Output the [X, Y] coordinate of the center of the cell containing the given text.  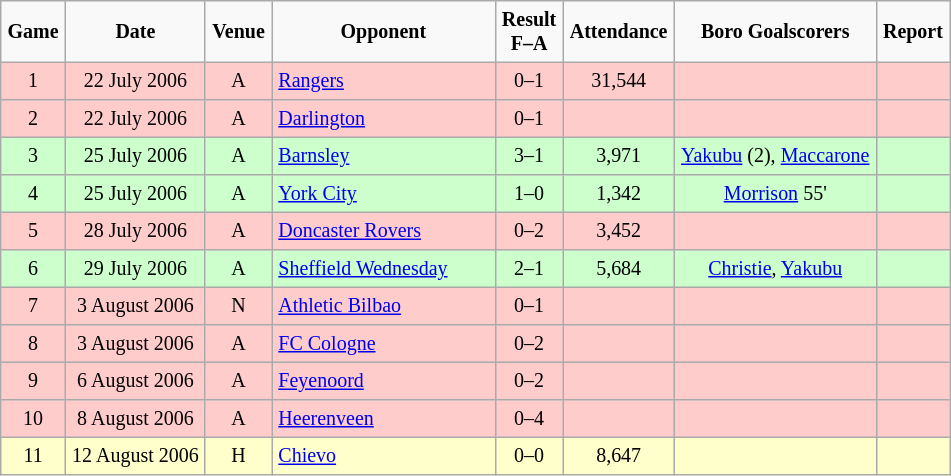
Yakubu (2), Maccarone [775, 157]
Report [912, 32]
12 August 2006 [135, 457]
3,452 [618, 232]
N [238, 307]
Barnsley [384, 157]
H [238, 457]
3 [34, 157]
Darlington [384, 119]
5 [34, 232]
9 [34, 382]
Game [34, 32]
3,971 [618, 157]
Date [135, 32]
Venue [238, 32]
10 [34, 419]
3–1 [529, 157]
Chievo [384, 457]
1 [34, 82]
Heerenveen [384, 419]
Rangers [384, 82]
Doncaster Rovers [384, 232]
0–4 [529, 419]
2 [34, 119]
29 July 2006 [135, 269]
2–1 [529, 269]
8,647 [618, 457]
5,684 [618, 269]
6 August 2006 [135, 382]
4 [34, 194]
Opponent [384, 32]
31,544 [618, 82]
Athletic Bilbao [384, 307]
FC Cologne [384, 344]
Attendance [618, 32]
Sheffield Wednesday [384, 269]
0–0 [529, 457]
1,342 [618, 194]
ResultF–A [529, 32]
Feyenoord [384, 382]
8 [34, 344]
8 August 2006 [135, 419]
1–0 [529, 194]
York City [384, 194]
7 [34, 307]
Boro Goalscorers [775, 32]
6 [34, 269]
Morrison 55' [775, 194]
Christie, Yakubu [775, 269]
11 [34, 457]
28 July 2006 [135, 232]
